Detect which cell encompasses the target text, then output its [x, y] center coordinate. 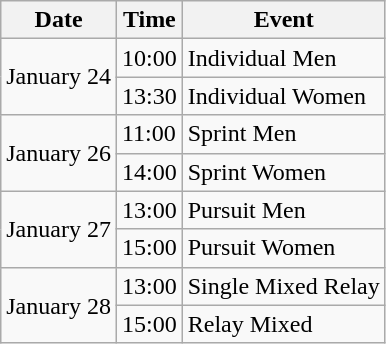
Individual Men [284, 58]
Relay Mixed [284, 324]
January 28 [59, 305]
14:00 [149, 172]
Pursuit Men [284, 210]
Sprint Men [284, 134]
13:30 [149, 96]
Time [149, 20]
January 27 [59, 229]
Single Mixed Relay [284, 286]
Sprint Women [284, 172]
Event [284, 20]
11:00 [149, 134]
Date [59, 20]
Individual Women [284, 96]
Pursuit Women [284, 248]
10:00 [149, 58]
January 26 [59, 153]
January 24 [59, 77]
